For the text-containing cell, return its midpoint in [X, Y] coordinate format. 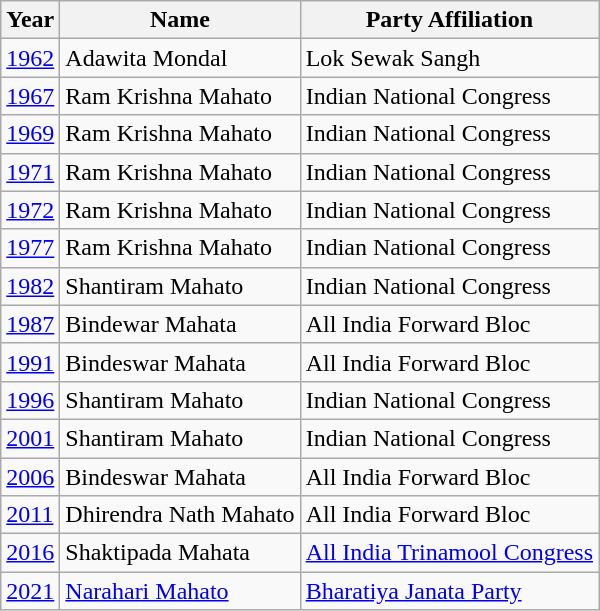
Dhirendra Nath Mahato [180, 515]
Bharatiya Janata Party [449, 591]
1962 [30, 58]
Adawita Mondal [180, 58]
Party Affiliation [449, 20]
1969 [30, 134]
Narahari Mahato [180, 591]
Name [180, 20]
2011 [30, 515]
All India Trinamool Congress [449, 553]
1996 [30, 400]
Lok Sewak Sangh [449, 58]
Year [30, 20]
1991 [30, 362]
1967 [30, 96]
2001 [30, 438]
2021 [30, 591]
2016 [30, 553]
1972 [30, 210]
1982 [30, 286]
2006 [30, 477]
Shaktipada Mahata [180, 553]
1977 [30, 248]
Bindewar Mahata [180, 324]
1971 [30, 172]
1987 [30, 324]
